Extract the (X, Y) coordinate from the center of the cell holding the provided text.  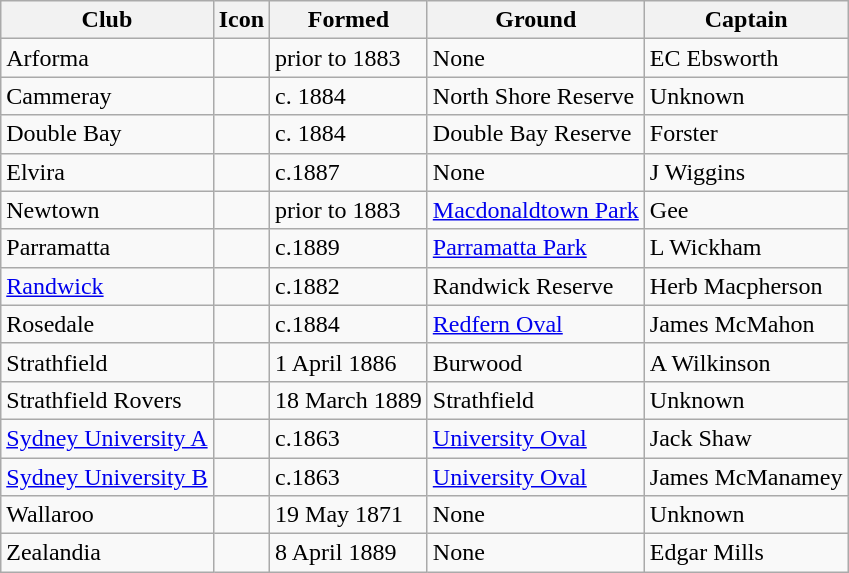
Jack Shaw (746, 438)
Elvira (107, 172)
Zealandia (107, 553)
Gee (746, 210)
Macdonaldtown Park (536, 210)
Arforma (107, 58)
Formed (349, 20)
Rosedale (107, 324)
1 April 1886 (349, 362)
Strathfield Rovers (107, 400)
Icon (241, 20)
c.1884 (349, 324)
c.1882 (349, 286)
Ground (536, 20)
Forster (746, 134)
Double Bay Reserve (536, 134)
Cammeray (107, 96)
Wallaroo (107, 515)
18 March 1889 (349, 400)
A Wilkinson (746, 362)
Sydney University A (107, 438)
James McMahon (746, 324)
Edgar Mills (746, 553)
19 May 1871 (349, 515)
Randwick (107, 286)
Newtown (107, 210)
James McManamey (746, 477)
8 April 1889 (349, 553)
Club (107, 20)
c.1889 (349, 248)
J Wiggins (746, 172)
EC Ebsworth (746, 58)
Double Bay (107, 134)
Captain (746, 20)
Herb Macpherson (746, 286)
Parramatta (107, 248)
Parramatta Park (536, 248)
Sydney University B (107, 477)
Redfern Oval (536, 324)
L Wickham (746, 248)
Randwick Reserve (536, 286)
North Shore Reserve (536, 96)
Burwood (536, 362)
c.1887 (349, 172)
